Find where the given text appears and provide that cell's center as (X, Y) coordinate. 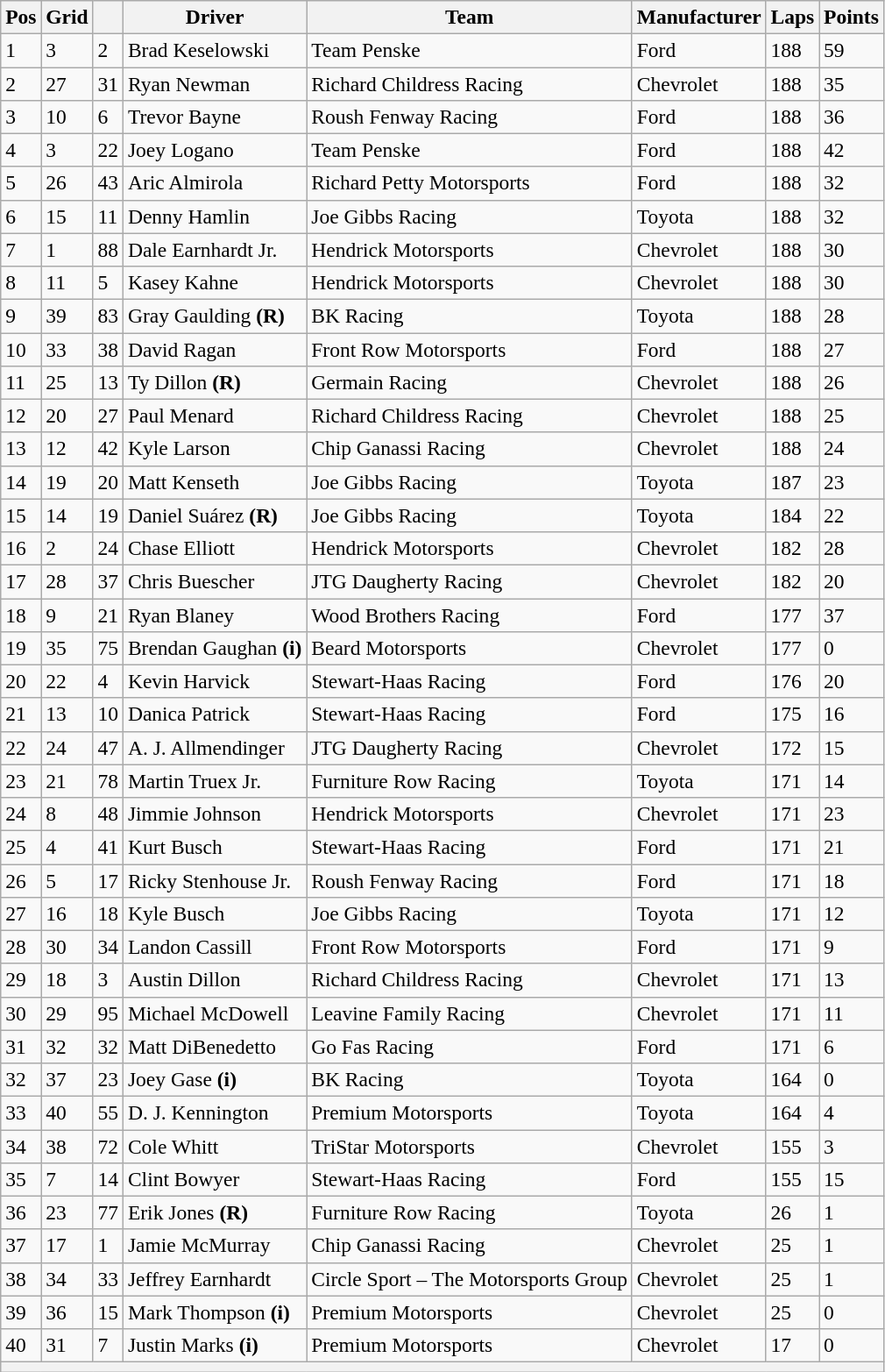
Brendan Gaughan (i) (214, 648)
Brad Keselowski (214, 50)
Kasey Kahne (214, 282)
Team (470, 17)
Jamie McMurray (214, 1246)
55 (108, 1113)
95 (108, 1013)
Joey Gase (i) (214, 1079)
Chase Elliott (214, 548)
Danica Patrick (214, 714)
Driver (214, 17)
Kurt Busch (214, 847)
Ricky Stenhouse Jr. (214, 880)
Gray Gaulding (R) (214, 316)
TriStar Motorsports (470, 1146)
Jimmie Johnson (214, 814)
Matt DiBenedetto (214, 1047)
77 (108, 1212)
Kyle Larson (214, 449)
Kevin Harvick (214, 681)
Chris Buescher (214, 581)
Go Fas Racing (470, 1047)
176 (792, 681)
Austin Dillon (214, 980)
Kyle Busch (214, 913)
Manufacturer (699, 17)
Circle Sport – The Motorsports Group (470, 1279)
Michael McDowell (214, 1013)
175 (792, 714)
Ryan Blaney (214, 615)
Richard Petty Motorsports (470, 183)
Daniel Suárez (R) (214, 515)
184 (792, 515)
David Ragan (214, 349)
Grid (67, 17)
Justin Marks (i) (214, 1345)
Aric Almirola (214, 183)
78 (108, 781)
59 (852, 50)
A. J. Allmendinger (214, 748)
Laps (792, 17)
Jeffrey Earnhardt (214, 1279)
Matt Kenseth (214, 482)
Pos (21, 17)
Ty Dillon (R) (214, 382)
Trevor Bayne (214, 117)
Paul Menard (214, 416)
Landon Cassill (214, 947)
Joey Logano (214, 150)
48 (108, 814)
Ryan Newman (214, 83)
Clint Bowyer (214, 1179)
Cole Whitt (214, 1146)
83 (108, 316)
D. J. Kennington (214, 1113)
187 (792, 482)
Beard Motorsports (470, 648)
Dale Earnhardt Jr. (214, 250)
Martin Truex Jr. (214, 781)
47 (108, 748)
72 (108, 1146)
Points (852, 17)
Erik Jones (R) (214, 1212)
Wood Brothers Racing (470, 615)
88 (108, 250)
75 (108, 648)
172 (792, 748)
43 (108, 183)
Mark Thompson (i) (214, 1312)
41 (108, 847)
Leavine Family Racing (470, 1013)
Denny Hamlin (214, 217)
Germain Racing (470, 382)
